Extract the [X, Y] coordinate from the center of the cell holding the provided text.  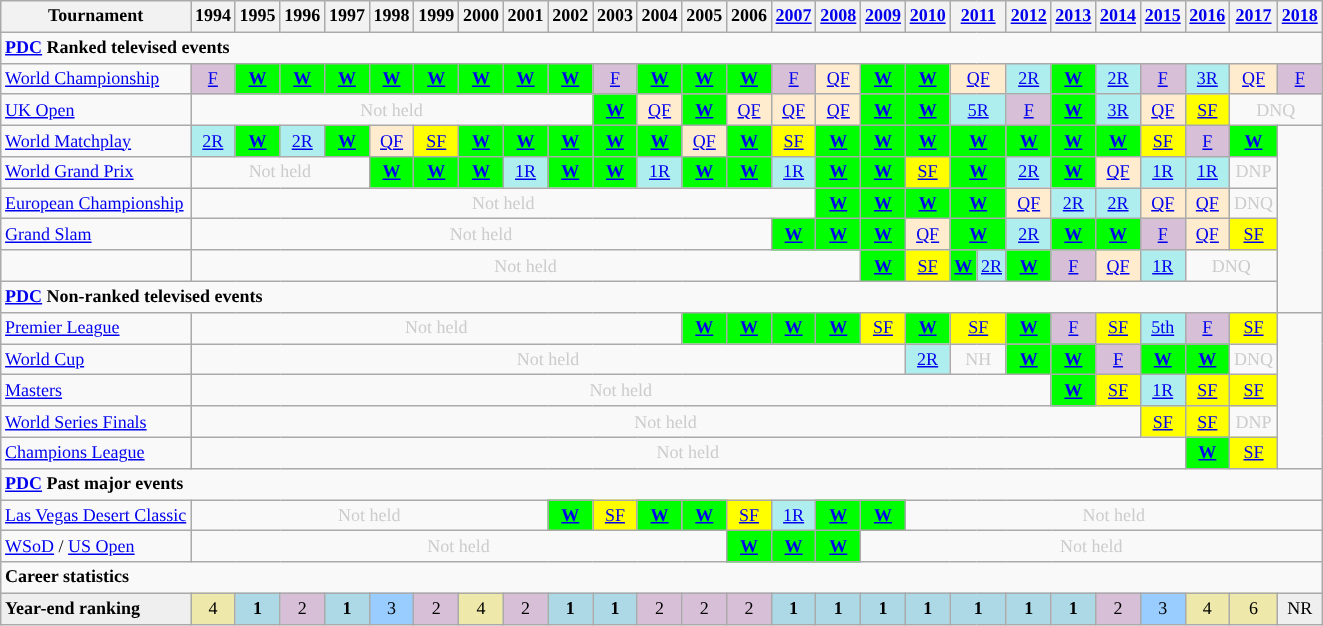
2015 [1162, 16]
UK Open [96, 110]
Grand Slam [96, 234]
2008 [838, 16]
2013 [1074, 16]
2009 [884, 16]
World Series Finals [96, 422]
2012 [1028, 16]
Tournament [96, 16]
Las Vegas Desert Classic [96, 516]
2016 [1208, 16]
2014 [1118, 16]
1997 [348, 16]
2007 [794, 16]
6 [1254, 608]
2001 [526, 16]
1998 [392, 16]
5R [978, 110]
2000 [482, 16]
WSoD / US Open [96, 546]
NH [978, 360]
Premier League [96, 328]
NR [1300, 608]
2010 [928, 16]
2002 [570, 16]
World Matchplay [96, 140]
2011 [978, 16]
Masters [96, 390]
Career statistics [662, 578]
5th [1162, 328]
World Championship [96, 78]
2003 [616, 16]
PDC Non-ranked televised events [662, 296]
2005 [704, 16]
1999 [436, 16]
PDC Past major events [662, 484]
1996 [302, 16]
1995 [258, 16]
1994 [214, 16]
PDC Ranked televised events [662, 48]
European Championship [96, 204]
Year-end ranking [96, 608]
2017 [1254, 16]
World Grand Prix [96, 172]
2004 [660, 16]
2018 [1300, 16]
Champions League [96, 452]
2006 [750, 16]
World Cup [96, 360]
